For the text-containing cell, return its midpoint in [X, Y] coordinate format. 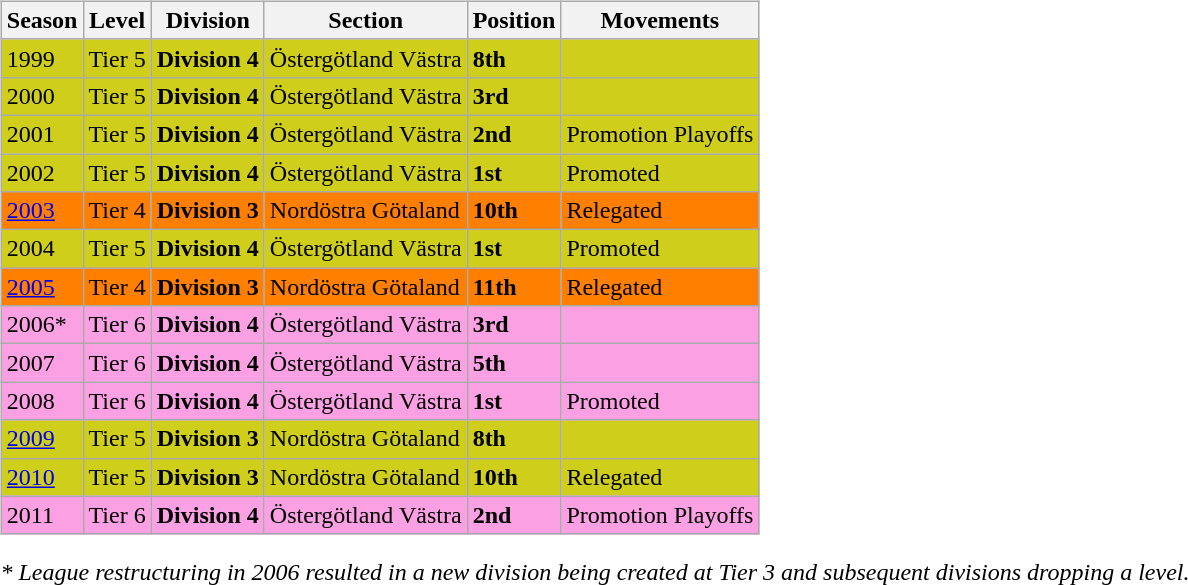
2010 [42, 477]
2004 [42, 249]
2005 [42, 287]
11th [514, 287]
2006* [42, 325]
Section [366, 20]
2001 [42, 134]
5th [514, 363]
Level [117, 20]
2007 [42, 363]
2002 [42, 173]
1999 [42, 58]
2009 [42, 439]
2000 [42, 96]
Division [208, 20]
2008 [42, 401]
Season [42, 20]
2011 [42, 515]
Position [514, 20]
Movements [660, 20]
2003 [42, 211]
